From the cell containing the given text, extract its center point as (x, y) coordinate. 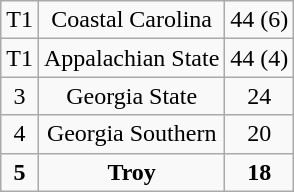
Troy (131, 172)
Appalachian State (131, 58)
Georgia State (131, 96)
Georgia Southern (131, 134)
44 (4) (260, 58)
20 (260, 134)
Coastal Carolina (131, 20)
5 (20, 172)
3 (20, 96)
4 (20, 134)
44 (6) (260, 20)
18 (260, 172)
24 (260, 96)
